Return the [X, Y] coordinate for the center point of the cell that contains the specified text.  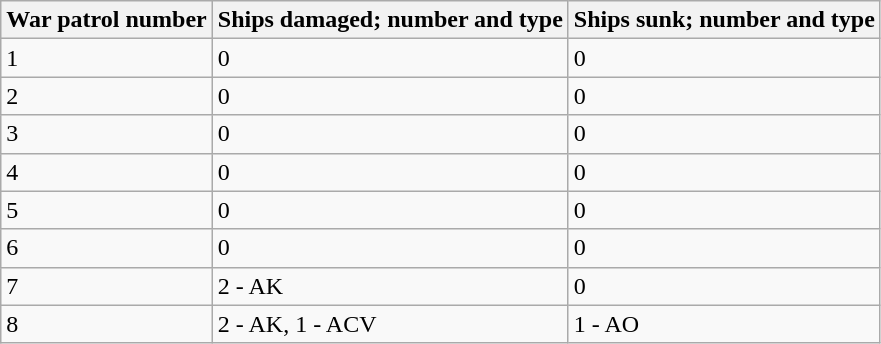
2 [107, 96]
1 - AO [724, 324]
Ships sunk; number and type [724, 20]
2 - AK [390, 286]
8 [107, 324]
2 - AK, 1 - ACV [390, 324]
3 [107, 134]
War patrol number [107, 20]
6 [107, 248]
4 [107, 172]
5 [107, 210]
7 [107, 286]
Ships damaged; number and type [390, 20]
1 [107, 58]
